Find where the given text appears and provide that cell's center as [x, y] coordinate. 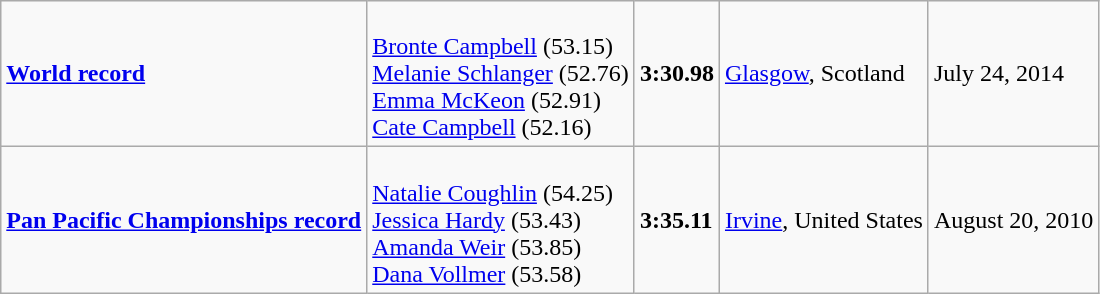
Natalie Coughlin (54.25)Jessica Hardy (53.43)Amanda Weir (53.85)Dana Vollmer (53.58) [501, 220]
August 20, 2010 [1013, 220]
Bronte Campbell (53.15)Melanie Schlanger (52.76)Emma McKeon (52.91)Cate Campbell (52.16) [501, 74]
Irvine, United States [824, 220]
3:35.11 [676, 220]
Glasgow, Scotland [824, 74]
World record [184, 74]
Pan Pacific Championships record [184, 220]
3:30.98 [676, 74]
July 24, 2014 [1013, 74]
